Identify which cell holds the provided text, then report its (X, Y) central coordinate. 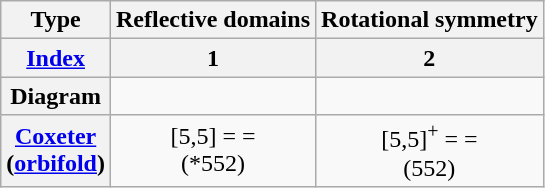
Index (56, 58)
Rotational symmetry (430, 20)
[5,5]+ = = (552) (430, 151)
[5,5] = = (*552) (212, 151)
Reflective domains (212, 20)
Coxeter(orbifold) (56, 151)
2 (430, 58)
1 (212, 58)
Type (56, 20)
Diagram (56, 96)
